Extract the (X, Y) coordinate from the center of the cell holding the provided text.  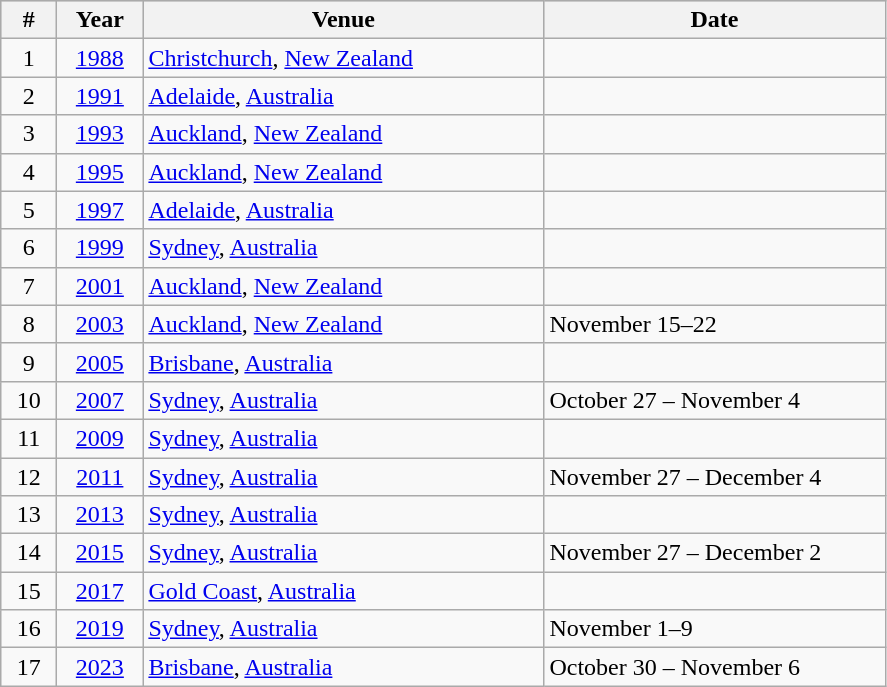
2013 (100, 515)
1991 (100, 96)
17 (29, 667)
2003 (100, 324)
12 (29, 477)
Venue (344, 20)
2009 (100, 438)
1999 (100, 248)
15 (29, 591)
Gold Coast, Australia (344, 591)
10 (29, 400)
2011 (100, 477)
November 27 – December 4 (714, 477)
November 27 – December 2 (714, 553)
3 (29, 134)
7 (29, 286)
9 (29, 362)
1 (29, 58)
5 (29, 210)
2015 (100, 553)
1995 (100, 172)
16 (29, 629)
1997 (100, 210)
2007 (100, 400)
4 (29, 172)
2019 (100, 629)
November 15–22 (714, 324)
2001 (100, 286)
14 (29, 553)
1988 (100, 58)
2 (29, 96)
1993 (100, 134)
8 (29, 324)
13 (29, 515)
6 (29, 248)
2005 (100, 362)
October 27 – November 4 (714, 400)
Date (714, 20)
2017 (100, 591)
Christchurch, New Zealand (344, 58)
October 30 – November 6 (714, 667)
November 1–9 (714, 629)
2023 (100, 667)
# (29, 20)
Year (100, 20)
11 (29, 438)
